Locate the cell with the specified text and output its [X, Y] center coordinate. 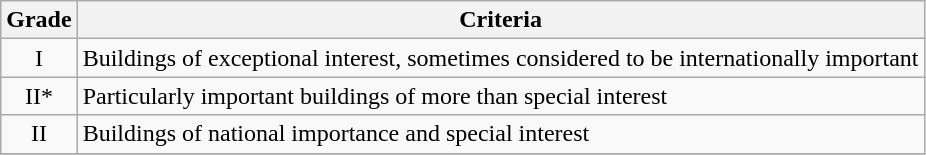
II* [39, 96]
Buildings of national importance and special interest [500, 134]
Grade [39, 20]
Buildings of exceptional interest, sometimes considered to be internationally important [500, 58]
I [39, 58]
II [39, 134]
Criteria [500, 20]
Particularly important buildings of more than special interest [500, 96]
